Scan for the cell matching the given text and deliver its [X, Y] coordinate at center. 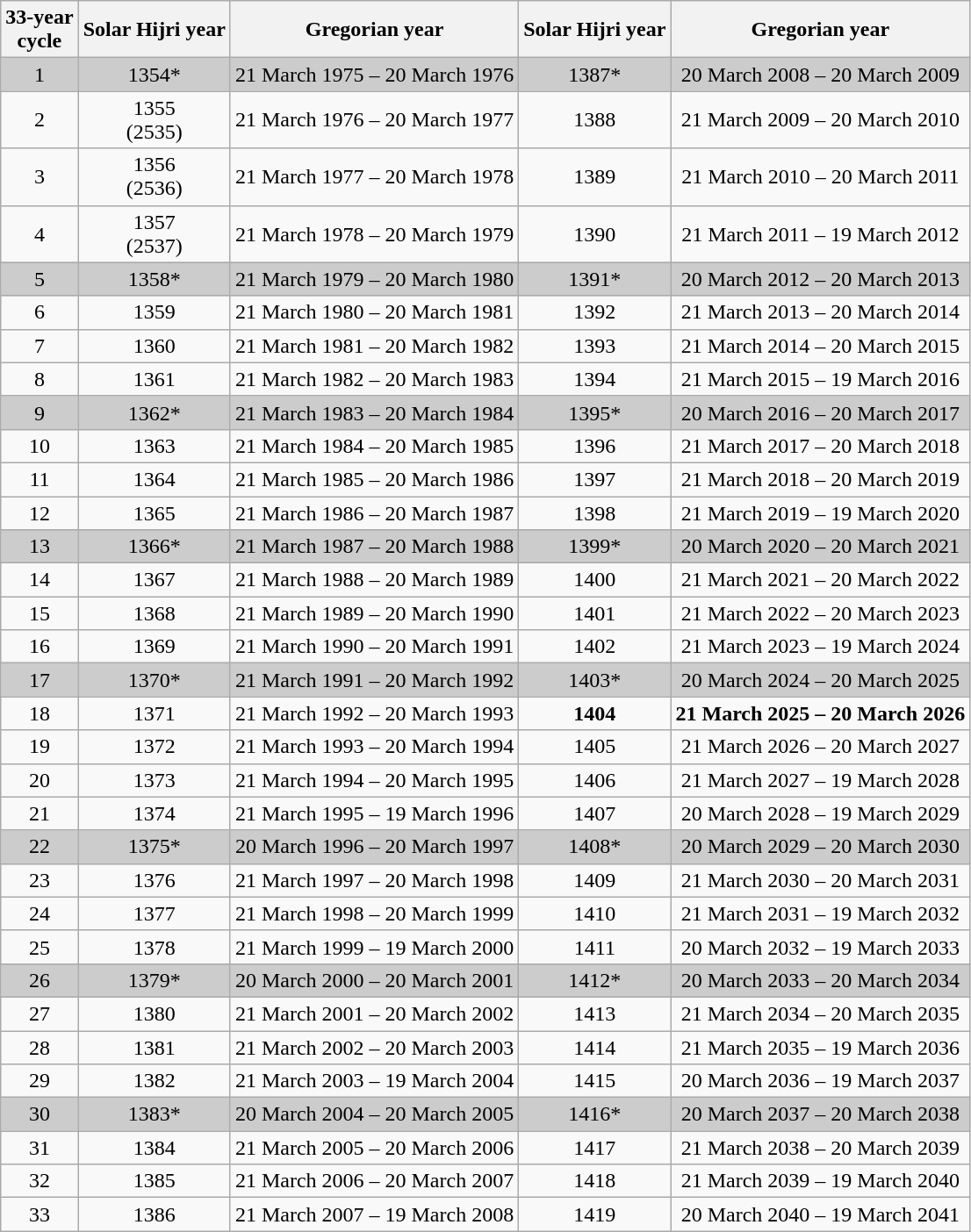
1365 [155, 513]
21 March 2005 – 20 March 2006 [374, 1148]
21 March 1989 – 20 March 1990 [374, 613]
20 March 2029 – 20 March 2030 [820, 847]
1411 [595, 947]
21 March 2021 – 20 March 2022 [820, 580]
21 March 1984 – 20 March 1985 [374, 446]
21 March 2006 – 20 March 2007 [374, 1181]
20 March 2028 – 19 March 2029 [820, 813]
20 March 2040 – 19 March 2041 [820, 1214]
20 March 2020 – 20 March 2021 [820, 547]
20 March 2033 – 20 March 2034 [820, 980]
21 March 2015 – 19 March 2016 [820, 379]
21 March 2019 – 19 March 2020 [820, 513]
1373 [155, 780]
1415 [595, 1081]
21 March 1977 – 20 March 1978 [374, 177]
1399* [595, 547]
1379* [155, 980]
21 March 2009 – 20 March 2010 [820, 119]
20 March 2000 – 20 March 2001 [374, 980]
2 [40, 119]
1358* [155, 279]
21 March 1987 – 20 March 1988 [374, 547]
1408* [595, 847]
1417 [595, 1148]
1388 [595, 119]
16 [40, 647]
1390 [595, 233]
21 March 1983 – 20 March 1984 [374, 412]
20 March 2036 – 19 March 2037 [820, 1081]
21 March 2030 – 20 March 2031 [820, 880]
1355(2535) [155, 119]
1397 [595, 479]
13 [40, 547]
33-year cycle [40, 30]
21 March 2031 – 19 March 2032 [820, 913]
21 March 1993 – 20 March 1994 [374, 747]
5 [40, 279]
1386 [155, 1214]
1387* [595, 75]
26 [40, 980]
1398 [595, 513]
14 [40, 580]
20 March 2012 – 20 March 2013 [820, 279]
1389 [595, 177]
1416* [595, 1114]
20 March 2032 – 19 March 2033 [820, 947]
27 [40, 1014]
1395* [595, 412]
24 [40, 913]
21 March 1991 – 20 March 1992 [374, 680]
1392 [595, 312]
12 [40, 513]
9 [40, 412]
21 March 2010 – 20 March 2011 [820, 177]
1368 [155, 613]
1 [40, 75]
1377 [155, 913]
4 [40, 233]
1409 [595, 880]
20 March 2004 – 20 March 2005 [374, 1114]
21 March 2017 – 20 March 2018 [820, 446]
22 [40, 847]
1393 [595, 346]
1405 [595, 747]
1370* [155, 680]
21 March 1999 – 19 March 2000 [374, 947]
1406 [595, 780]
1413 [595, 1014]
21 March 2014 – 20 March 2015 [820, 346]
1376 [155, 880]
29 [40, 1081]
1380 [155, 1014]
21 March 2007 – 19 March 2008 [374, 1214]
20 [40, 780]
30 [40, 1114]
21 March 1980 – 20 March 1981 [374, 312]
21 March 1997 – 20 March 1998 [374, 880]
21 March 2035 – 19 March 2036 [820, 1047]
1354* [155, 75]
1384 [155, 1148]
21 March 2026 – 20 March 2027 [820, 747]
1414 [595, 1047]
1357(2537) [155, 233]
1366* [155, 547]
32 [40, 1181]
1404 [595, 713]
21 March 1979 – 20 March 1980 [374, 279]
31 [40, 1148]
21 March 2038 – 20 March 2039 [820, 1148]
17 [40, 680]
1391* [595, 279]
21 March 2003 – 19 March 2004 [374, 1081]
21 March 2001 – 20 March 2002 [374, 1014]
1359 [155, 312]
21 [40, 813]
1374 [155, 813]
1396 [595, 446]
1401 [595, 613]
25 [40, 947]
21 March 2022 – 20 March 2023 [820, 613]
1383* [155, 1114]
15 [40, 613]
21 March 2027 – 19 March 2028 [820, 780]
1385 [155, 1181]
21 March 1988 – 20 March 1989 [374, 580]
1419 [595, 1214]
1356(2536) [155, 177]
10 [40, 446]
21 March 2002 – 20 March 2003 [374, 1047]
1418 [595, 1181]
21 March 1992 – 20 March 1993 [374, 713]
23 [40, 880]
21 March 1986 – 20 March 1987 [374, 513]
1371 [155, 713]
1382 [155, 1081]
1372 [155, 747]
21 March 2018 – 20 March 2019 [820, 479]
21 March 1990 – 20 March 1991 [374, 647]
1403* [595, 680]
1363 [155, 446]
21 March 1998 – 20 March 1999 [374, 913]
6 [40, 312]
21 March 1994 – 20 March 1995 [374, 780]
21 March 2013 – 20 March 2014 [820, 312]
8 [40, 379]
1378 [155, 947]
1360 [155, 346]
20 March 2037 – 20 March 2038 [820, 1114]
20 March 2016 – 20 March 2017 [820, 412]
1402 [595, 647]
1407 [595, 813]
7 [40, 346]
20 March 2008 – 20 March 2009 [820, 75]
21 March 1995 – 19 March 1996 [374, 813]
28 [40, 1047]
18 [40, 713]
19 [40, 747]
21 March 2011 – 19 March 2012 [820, 233]
21 March 1975 – 20 March 1976 [374, 75]
1412* [595, 980]
11 [40, 479]
21 March 2025 – 20 March 2026 [820, 713]
1367 [155, 580]
21 March 1982 – 20 March 1983 [374, 379]
21 March 2023 – 19 March 2024 [820, 647]
21 March 1976 – 20 March 1977 [374, 119]
21 March 2039 – 19 March 2040 [820, 1181]
21 March 1981 – 20 March 1982 [374, 346]
1362* [155, 412]
21 March 1978 – 20 March 1979 [374, 233]
1375* [155, 847]
1361 [155, 379]
33 [40, 1214]
3 [40, 177]
20 March 2024 – 20 March 2025 [820, 680]
1400 [595, 580]
1410 [595, 913]
1394 [595, 379]
21 March 2034 – 20 March 2035 [820, 1014]
1369 [155, 647]
21 March 1985 – 20 March 1986 [374, 479]
20 March 1996 – 20 March 1997 [374, 847]
1364 [155, 479]
1381 [155, 1047]
